Determine the (x, y) coordinate at the center of the cell enclosing the given text.  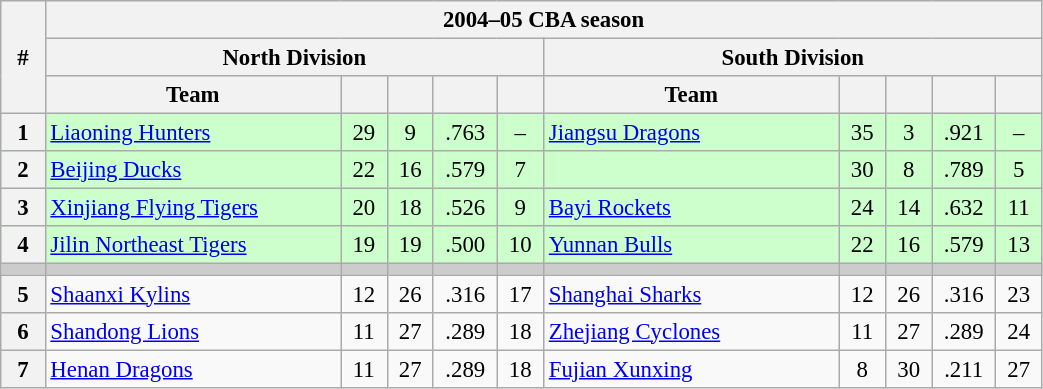
Liaoning Hunters (193, 133)
North Division (294, 58)
.632 (964, 208)
1 (23, 133)
10 (520, 245)
Zhejiang Cyclones (691, 331)
.500 (465, 245)
6 (23, 331)
Jiangsu Dragons (691, 133)
35 (862, 133)
.763 (465, 133)
2004–05 CBA season (544, 20)
Xinjiang Flying Tigers (193, 208)
23 (1018, 294)
.526 (465, 208)
2 (23, 170)
Shaanxi Kylins (193, 294)
South Division (792, 58)
Shanghai Sharks (691, 294)
14 (908, 208)
20 (364, 208)
Henan Dragons (193, 369)
Bayi Rockets (691, 208)
13 (1018, 245)
.211 (964, 369)
.789 (964, 170)
.921 (964, 133)
Beijing Ducks (193, 170)
17 (520, 294)
Jilin Northeast Tigers (193, 245)
# (23, 58)
Fujian Xunxing (691, 369)
29 (364, 133)
4 (23, 245)
Yunnan Bulls (691, 245)
Shandong Lions (193, 331)
